Pinpoint the cell where the given text exists, returning its (x, y) midpoint coordinate. 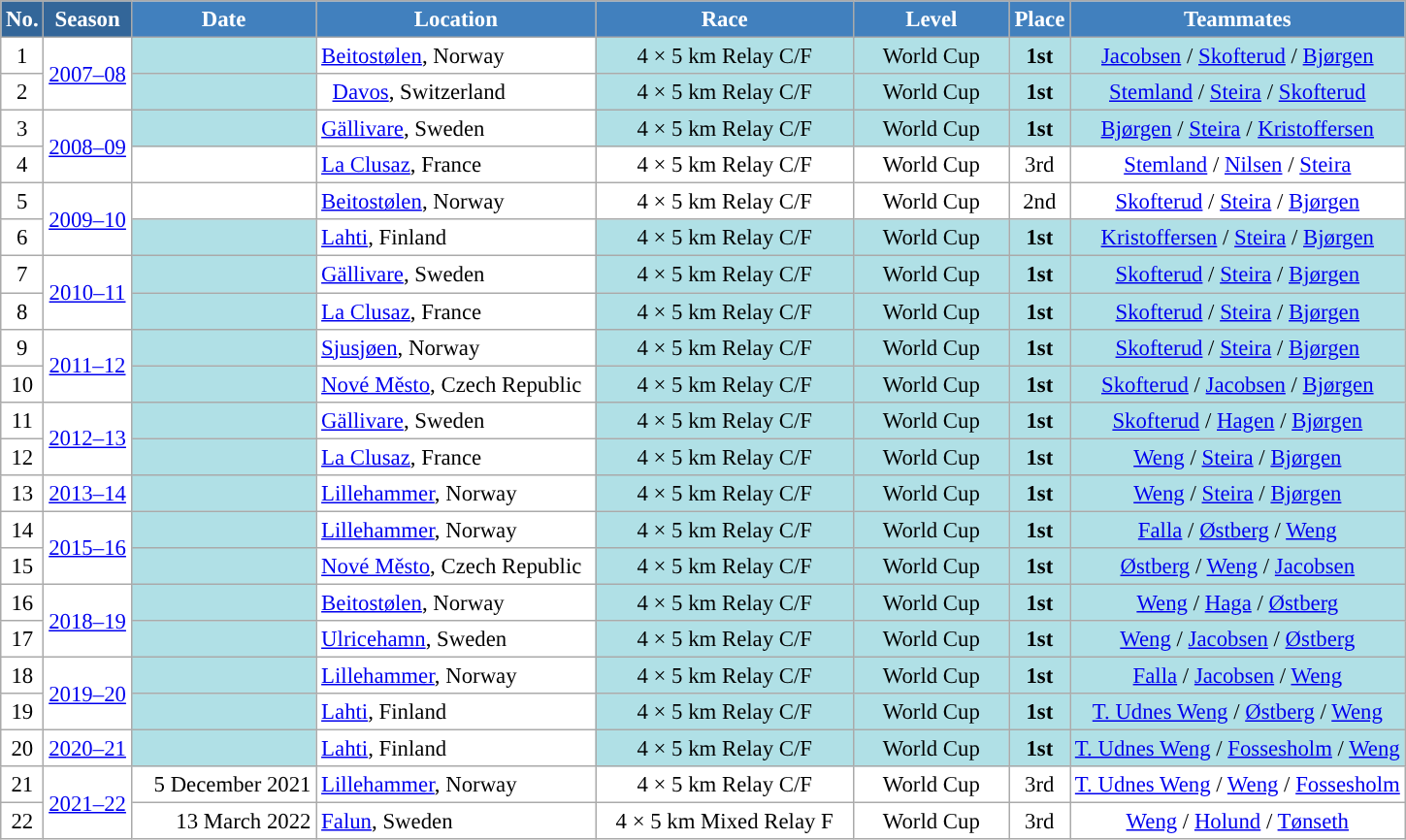
2012–13 (87, 438)
2018–19 (87, 621)
13 March 2022 (223, 822)
17 (22, 639)
7 (22, 275)
2007–08 (87, 74)
Date (223, 19)
Skofterud / Hagen / Bjørgen (1238, 420)
2010–11 (87, 293)
2008–09 (87, 147)
11 (22, 420)
Place (1039, 19)
No. (22, 19)
18 (22, 676)
Kristoffersen / Steira / Bjørgen (1238, 238)
2013–14 (87, 494)
22 (22, 822)
16 (22, 602)
2019–20 (87, 695)
21 (22, 785)
Falla / Østberg / Weng (1238, 530)
Ulricehamn, Sweden (456, 639)
Teammates (1238, 19)
2015–16 (87, 547)
4 (22, 165)
Level (932, 19)
14 (22, 530)
19 (22, 712)
Østberg / Weng / Jacobsen (1238, 566)
Skofterud / Jacobsen / Bjørgen (1238, 384)
2020–21 (87, 749)
Location (456, 19)
Weng / Haga / Østberg (1238, 602)
1 (22, 56)
Stemland / Nilsen / Steira (1238, 165)
Weng / Holund / Tønseth (1238, 822)
Jacobsen / Skofterud / Bjørgen (1238, 56)
Falun, Sweden (456, 822)
Falla / Jacobsen / Weng (1238, 676)
6 (22, 238)
2021–22 (87, 803)
T. Udnes Weng / Weng / Fossesholm (1238, 785)
Sjusjøen, Norway (456, 347)
2nd (1039, 202)
4 × 5 km Mixed Relay F (725, 822)
10 (22, 384)
T. Udnes Weng / Fossesholm / Weng (1238, 749)
12 (22, 457)
15 (22, 566)
9 (22, 347)
Davos, Switzerland (456, 92)
Season (87, 19)
Race (725, 19)
5 (22, 202)
8 (22, 311)
2 (22, 92)
Weng / Jacobsen / Østberg (1238, 639)
5 December 2021 (223, 785)
20 (22, 749)
3 (22, 129)
2011–12 (87, 365)
13 (22, 494)
2009–10 (87, 219)
Bjørgen / Steira / Kristoffersen (1238, 129)
Stemland / Steira / Skofterud (1238, 92)
T. Udnes Weng / Østberg / Weng (1238, 712)
